Return (x, y) of the center of cell containing provided text 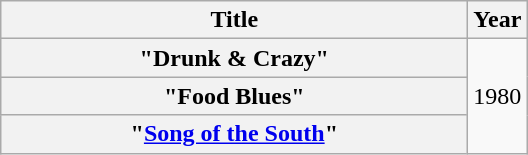
Year (498, 20)
1980 (498, 96)
"Drunk & Crazy" (234, 58)
"Food Blues" (234, 96)
Title (234, 20)
"Song of the South" (234, 134)
